Output the [x, y] coordinate of the center of the cell containing the given text.  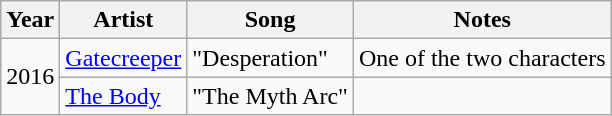
"The Myth Arc" [270, 96]
Gatecreeper [124, 58]
Notes [482, 20]
The Body [124, 96]
Song [270, 20]
Artist [124, 20]
2016 [30, 77]
One of the two characters [482, 58]
"Desperation" [270, 58]
Year [30, 20]
